Scan for the cell matching the given text and deliver its (X, Y) coordinate at center. 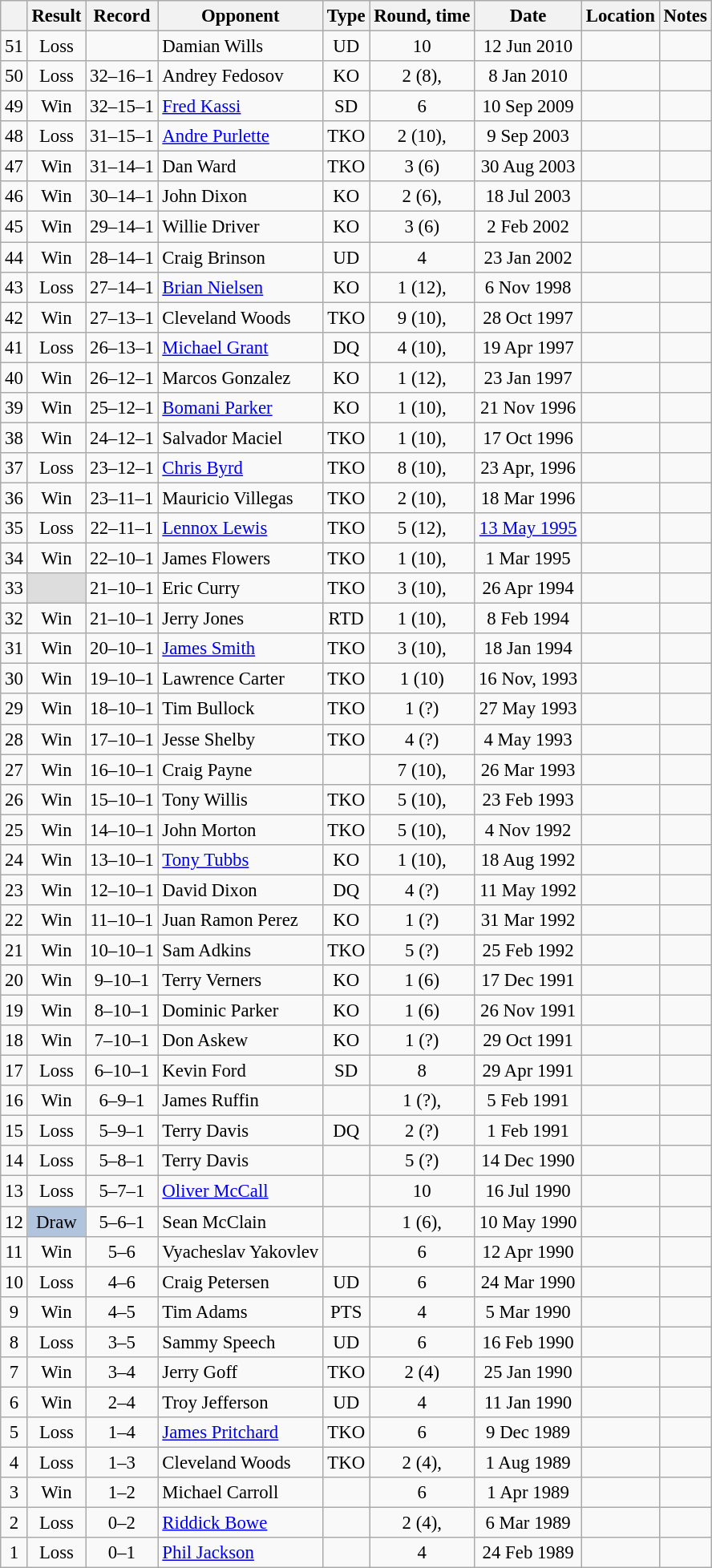
40 (14, 378)
15 (14, 1131)
James Ruffin (241, 1101)
26 Mar 1993 (528, 770)
24 Feb 1989 (528, 1553)
18 Jan 1994 (528, 649)
25 Feb 1992 (528, 950)
23 Feb 1993 (528, 799)
James Smith (241, 649)
4–5 (122, 1311)
27 May 1993 (528, 709)
29 Oct 1991 (528, 1041)
Brian Nielsen (241, 287)
18–10–1 (122, 709)
31 (14, 649)
21 (14, 950)
26 (14, 799)
24–12–1 (122, 438)
35 (14, 528)
12 Apr 1990 (528, 1251)
Michael Grant (241, 347)
Dan Ward (241, 167)
29 (14, 709)
51 (14, 46)
2 Feb 2002 (528, 227)
3–4 (122, 1372)
9 (14, 1311)
31 Mar 1992 (528, 920)
PTS (346, 1311)
Mauricio Villegas (241, 498)
32–16–1 (122, 76)
5–7–1 (122, 1191)
6 Nov 1998 (528, 287)
20–10–1 (122, 649)
Michael Carroll (241, 1493)
41 (14, 347)
10 May 1990 (528, 1222)
Don Askew (241, 1041)
45 (14, 227)
39 (14, 408)
Jerry Goff (241, 1372)
Juan Ramon Perez (241, 920)
5–9–1 (122, 1131)
Draw (56, 1222)
1–3 (122, 1462)
18 (14, 1041)
Sam Adkins (241, 950)
1 (10) (422, 679)
31–15–1 (122, 136)
Opponent (241, 16)
11 Jan 1990 (528, 1402)
27–14–1 (122, 287)
Result (56, 16)
37 (14, 468)
John Morton (241, 830)
Tony Willis (241, 799)
James Pritchard (241, 1433)
Sean McClain (241, 1222)
16 Feb 1990 (528, 1342)
Sammy Speech (241, 1342)
18 Jul 2003 (528, 196)
22–10–1 (122, 559)
27–13–1 (122, 317)
Kevin Ford (241, 1071)
Craig Payne (241, 770)
RTD (346, 619)
10–10–1 (122, 950)
1 (6), (422, 1222)
Notes (685, 16)
5 (14, 1433)
19 Apr 1997 (528, 347)
11–10–1 (122, 920)
38 (14, 438)
Damian Wills (241, 46)
Phil Jackson (241, 1553)
Troy Jefferson (241, 1402)
46 (14, 196)
David Dixon (241, 890)
4 (10), (422, 347)
Date (528, 16)
14 Dec 1990 (528, 1162)
16 (14, 1101)
Willie Driver (241, 227)
0–1 (122, 1553)
17 (14, 1071)
13–10–1 (122, 860)
8 (10), (422, 468)
0–2 (122, 1523)
Terry Verners (241, 980)
13 (14, 1191)
4 May 1993 (528, 739)
8 Feb 1994 (528, 619)
18 Aug 1992 (528, 860)
4 Nov 1992 (528, 830)
8 Jan 2010 (528, 76)
16–10–1 (122, 770)
Andre Purlette (241, 136)
14–10–1 (122, 830)
James Flowers (241, 559)
44 (14, 257)
5 Feb 1991 (528, 1101)
47 (14, 167)
3–5 (122, 1342)
7–10–1 (122, 1041)
25 (14, 830)
7 (14, 1372)
26–12–1 (122, 378)
1 Mar 1995 (528, 559)
9–10–1 (122, 980)
31–14–1 (122, 167)
32 (14, 619)
9 Sep 2003 (528, 136)
Lawrence Carter (241, 679)
Lennox Lewis (241, 528)
Record (122, 16)
23 Jan 2002 (528, 257)
Riddick Bowe (241, 1523)
9 Dec 1989 (528, 1433)
Jerry Jones (241, 619)
29 Apr 1991 (528, 1071)
12 (14, 1222)
22 (14, 920)
17–10–1 (122, 739)
1 (?), (422, 1101)
20 (14, 980)
4–6 (122, 1282)
19 (14, 1011)
5–6–1 (122, 1222)
2 (?) (422, 1131)
6 Mar 1989 (528, 1523)
17 Oct 1996 (528, 438)
50 (14, 76)
Bomani Parker (241, 408)
10 Sep 2009 (528, 107)
25 Jan 1990 (528, 1372)
14 (14, 1162)
23–12–1 (122, 468)
33 (14, 588)
19–10–1 (122, 679)
48 (14, 136)
30 Aug 2003 (528, 167)
42 (14, 317)
Craig Brinson (241, 257)
Round, time (422, 16)
Oliver McCall (241, 1191)
36 (14, 498)
24 Mar 1990 (528, 1282)
30 (14, 679)
23 (14, 890)
Fred Kassi (241, 107)
Location (621, 16)
9 (10), (422, 317)
15–10–1 (122, 799)
Salvador Maciel (241, 438)
16 Nov, 1993 (528, 679)
2 (14, 1523)
23 Jan 1997 (528, 378)
24 (14, 860)
1 Aug 1989 (528, 1462)
6–9–1 (122, 1101)
Craig Petersen (241, 1282)
21 Nov 1996 (528, 408)
11 May 1992 (528, 890)
23–11–1 (122, 498)
28–14–1 (122, 257)
5–6 (122, 1251)
1 Feb 1991 (528, 1131)
26 Nov 1991 (528, 1011)
13 May 1995 (528, 528)
Andrey Fedosov (241, 76)
1 Apr 1989 (528, 1493)
6–10–1 (122, 1071)
5 (12), (422, 528)
1–2 (122, 1493)
30–14–1 (122, 196)
23 Apr, 1996 (528, 468)
34 (14, 559)
Jesse Shelby (241, 739)
Dominic Parker (241, 1011)
16 Jul 1990 (528, 1191)
Tim Adams (241, 1311)
27 (14, 770)
Chris Byrd (241, 468)
5 Mar 1990 (528, 1311)
2 (6), (422, 196)
11 (14, 1251)
22–11–1 (122, 528)
2–4 (122, 1402)
2 (4) (422, 1372)
2 (8), (422, 76)
5–8–1 (122, 1162)
7 (10), (422, 770)
28 (14, 739)
12 Jun 2010 (528, 46)
26 Apr 1994 (528, 588)
Type (346, 16)
8–10–1 (122, 1011)
Marcos Gonzalez (241, 378)
26–13–1 (122, 347)
1–4 (122, 1433)
3 (14, 1493)
43 (14, 287)
Vyacheslav Yakovlev (241, 1251)
18 Mar 1996 (528, 498)
32–15–1 (122, 107)
1 (14, 1553)
25–12–1 (122, 408)
John Dixon (241, 196)
Eric Curry (241, 588)
28 Oct 1997 (528, 317)
29–14–1 (122, 227)
17 Dec 1991 (528, 980)
12–10–1 (122, 890)
Tim Bullock (241, 709)
Tony Tubbs (241, 860)
49 (14, 107)
